Determine the (X, Y) coordinate at the center of the cell enclosing the given text.  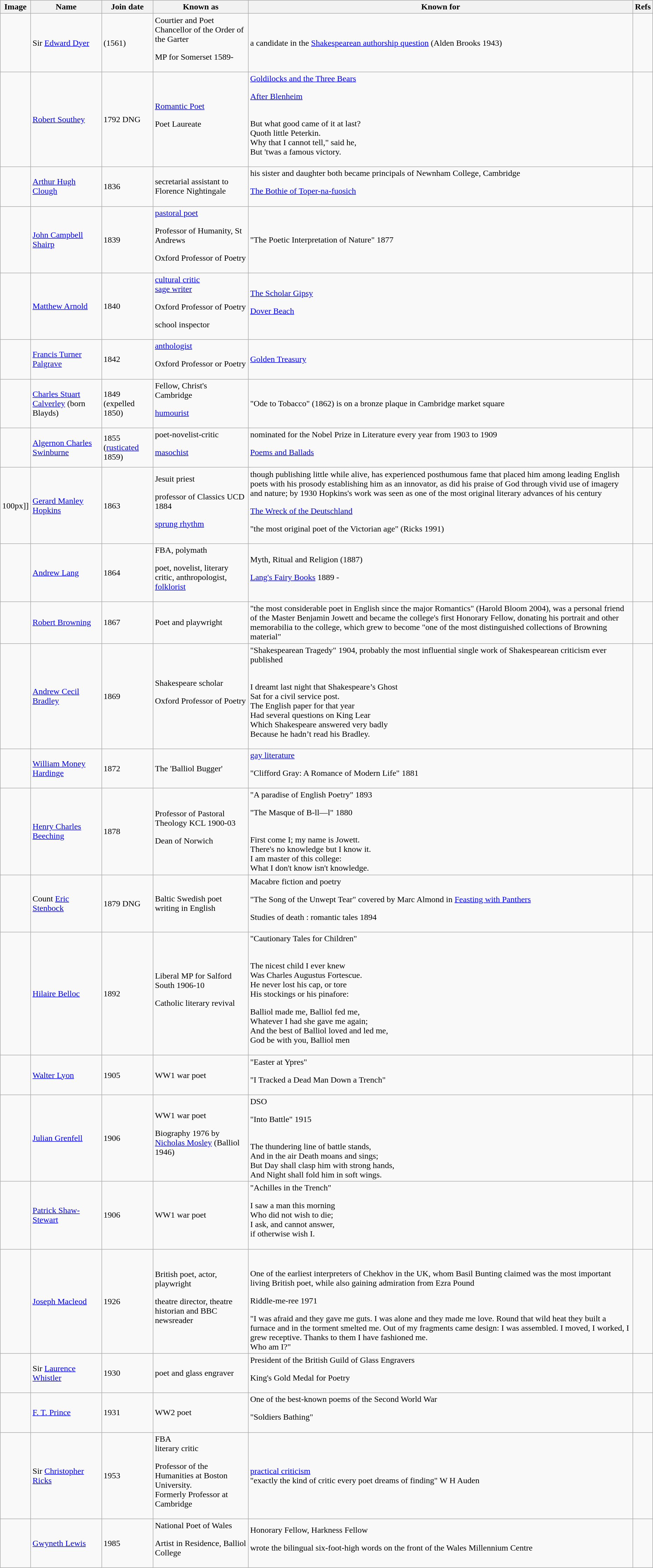
Sir Edward Dyer (66, 43)
anthologistOxford Professor or Poetry (201, 359)
1905 (127, 1075)
Robert Browning (66, 623)
"Achilles in the Trench" I saw a man this morning Who did not wish to die; I ask, and cannot answer, if otherwise wish I. (441, 1215)
practical criticism"exactly the kind of critic every poet dreams of finding" W H Auden (441, 1476)
Honorary Fellow, Harkness Fellow wrote the bilingual six-foot-high words on the front of the Wales Millennium Centre (441, 1543)
cultural criticsage writerOxford Professor of Poetryschool inspector (201, 306)
Courtier and Poet Chancellor of the Order of the GarterMP for Somerset 1589- (201, 43)
gay literature"Clifford Gray: A Romance of Modern Life" 1881 (441, 768)
Julian Grenfell (66, 1138)
Romantic PoetPoet Laureate (201, 119)
nominated for the Nobel Prize in Literature every year from 1903 to 1909Poems and Ballads (441, 447)
1879 DNG (127, 904)
Charles Stuart Calverley (born Blayds) (66, 403)
1864 (127, 572)
secretarial assistant to Florence Nightingale (201, 186)
President of the British Guild of Glass EngraversKing's Gold Medal for Poetry (441, 1373)
FBA, polymathpoet, novelist, literary critic, anthropologist, folklorist (201, 572)
100px]] (15, 505)
poet-novelist-criticmasochist (201, 447)
Hilaire Belloc (66, 994)
The 'Balliol Bugger' (201, 768)
Robert Southey (66, 119)
Andrew Lang (66, 572)
Matthew Arnold (66, 306)
One of the best-known poems of the Second World War"Soldiers Bathing" (441, 1413)
pastoral poetProfessor of Humanity, St AndrewsOxford Professor of Poetry (201, 239)
1985 (127, 1543)
"Easter at Ypres""I Tracked a Dead Man Down a Trench" (441, 1075)
The Scholar GipsyDover Beach (441, 306)
1878 (127, 832)
Andrew Cecil Bradley (66, 696)
1840 (127, 306)
his sister and daughter both became principals of Newnham College, CambridgeThe Bothie of Toper-na-fuosich (441, 186)
Algernon Charles Swinburne (66, 447)
Known as (201, 7)
1930 (127, 1373)
1863 (127, 505)
1855 (rusticated 1859) (127, 447)
1836 (127, 186)
1931 (127, 1413)
Golden Treasury (441, 359)
Macabre fiction and poetry"The Song of the Unwept Tear" covered by Marc Almond in Feasting with PanthersStudies of death : romantic tales 1894 (441, 904)
Gerard Manley Hopkins (66, 505)
Shakespeare scholarOxford Professor of Poetry (201, 696)
FBAliterary criticProfessor of the Humanities at Boston University.Formerly Professor at Cambridge (201, 1476)
Fellow, Christ's Cambridgehumourist (201, 403)
1926 (127, 1301)
Joseph Macleod (66, 1301)
Sir Christopher Ricks (66, 1476)
1849 (expelled 1850) (127, 403)
Walter Lyon (66, 1075)
Francis Turner Palgrave (66, 359)
1792 DNG (127, 119)
Baltic Swedish poet writing in English (201, 904)
Join date (127, 7)
1953 (127, 1476)
Refs (643, 7)
F. T. Prince (66, 1413)
(1561) (127, 43)
Jesuit priestprofessor of Classics UCD 1884sprung rhythm (201, 505)
Known for (441, 7)
poet and glass engraver (201, 1373)
Myth, Ritual and Religion (1887) Lang's Fairy Books 1889 - (441, 572)
Image (15, 7)
"Ode to Tobacco" (1862) is on a bronze plaque in Cambridge market square (441, 403)
Liberal MP for Salford South 1906-10Catholic literary revival (201, 994)
John Campbell Shairp (66, 239)
Arthur Hugh Clough (66, 186)
1842 (127, 359)
1839 (127, 239)
Poet and playwright (201, 623)
"The Poetic Interpretation of Nature" 1877 (441, 239)
William Money Hardinge (66, 768)
Sir Laurence Whistler (66, 1373)
Professor of Pastoral Theology KCL 1900-03Dean of Norwich (201, 832)
1892 (127, 994)
1867 (127, 623)
a candidate in the Shakespearean authorship question (Alden Brooks 1943) (441, 43)
British poet, actor, playwrighttheatre director, theatre historian and BBC newsreader (201, 1301)
Count Eric Stenbock (66, 904)
Henry Charles Beeching (66, 832)
WW2 poet (201, 1413)
Patrick Shaw-Stewart (66, 1215)
Gwyneth Lewis (66, 1543)
Name (66, 7)
1872 (127, 768)
National Poet of WalesArtist in Residence, Balliol College (201, 1543)
1869 (127, 696)
WW1 war poetBiography 1976 by Nicholas Mosley (Balliol 1946) (201, 1138)
